Return [X, Y] of the center of cell containing provided text 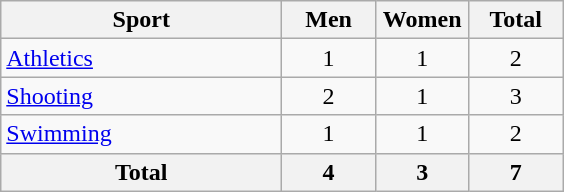
Sport [142, 20]
Women [422, 20]
Men [329, 20]
7 [516, 172]
Athletics [142, 58]
Shooting [142, 96]
4 [329, 172]
Swimming [142, 134]
